Identify which cell holds the provided text, then report its [x, y] central coordinate. 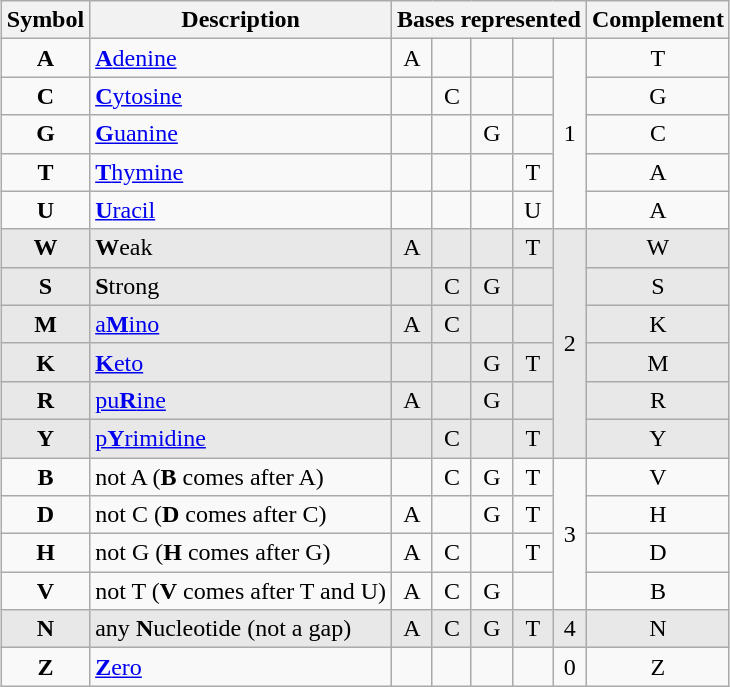
0 [570, 667]
not G (H comes after G) [241, 553]
Adenine [241, 58]
Keto [241, 362]
Guanine [241, 134]
4 [570, 629]
Description [241, 20]
not T (V comes after T and U) [241, 591]
Thymine [241, 172]
aMino [241, 324]
Strong [241, 286]
any Nucleotide (not a gap) [241, 629]
not A (B comes after A) [241, 477]
Symbol [45, 20]
Complement [658, 20]
pYrimidine [241, 438]
Weak [241, 248]
3 [570, 534]
Uracil [241, 210]
2 [570, 343]
Bases represented [490, 20]
not C (D comes after C) [241, 515]
puRine [241, 400]
Cytosine [241, 96]
1 [570, 134]
Zero [241, 667]
